Identify which cell holds the provided text, then report its [x, y] central coordinate. 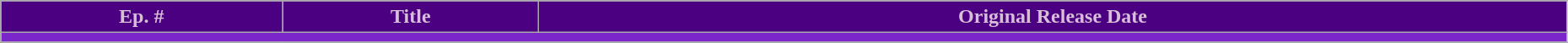
Original Release Date [1053, 17]
Ep. # [142, 17]
Title [411, 17]
